For the text-containing cell, return its midpoint in [X, Y] coordinate format. 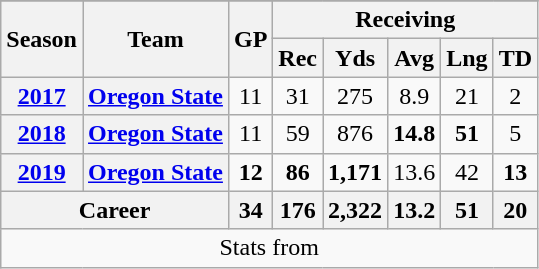
13.2 [414, 210]
Team [155, 39]
Yds [356, 58]
12 [250, 172]
31 [298, 96]
13.6 [414, 172]
59 [298, 134]
176 [298, 210]
8.9 [414, 96]
2 [515, 96]
Rec [298, 58]
Season [42, 39]
275 [356, 96]
Lng [467, 58]
86 [298, 172]
34 [250, 210]
2018 [42, 134]
20 [515, 210]
5 [515, 134]
13 [515, 172]
876 [356, 134]
2019 [42, 172]
42 [467, 172]
14.8 [414, 134]
1,171 [356, 172]
Stats from [270, 248]
Avg [414, 58]
Career [115, 210]
2017 [42, 96]
TD [515, 58]
21 [467, 96]
2,322 [356, 210]
GP [250, 39]
Receiving [406, 20]
